Locate the cell with the specified text and output its (X, Y) center coordinate. 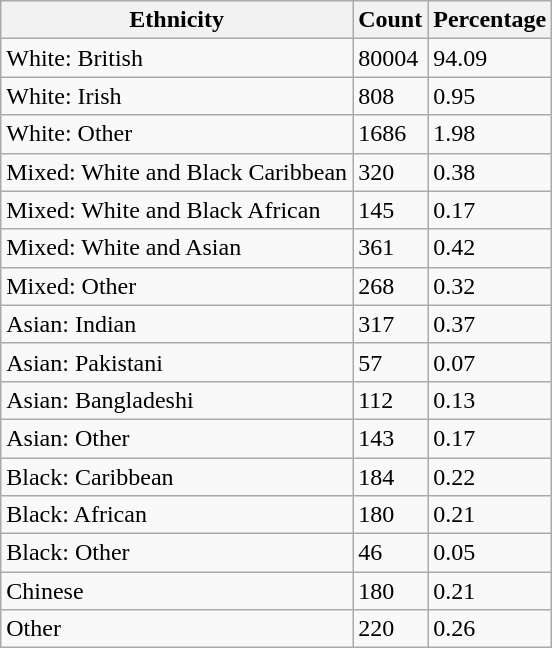
0.37 (490, 324)
Mixed: White and Black African (177, 210)
57 (390, 362)
0.07 (490, 362)
317 (390, 324)
112 (390, 400)
0.95 (490, 96)
0.38 (490, 172)
Chinese (177, 591)
Black: Caribbean (177, 477)
Mixed: White and Black Caribbean (177, 172)
0.22 (490, 477)
White: Irish (177, 96)
Mixed: White and Asian (177, 248)
Ethnicity (177, 20)
0.26 (490, 629)
Asian: Other (177, 438)
143 (390, 438)
361 (390, 248)
0.13 (490, 400)
0.42 (490, 248)
Asian: Pakistani (177, 362)
Count (390, 20)
46 (390, 553)
0.32 (490, 286)
80004 (390, 58)
Other (177, 629)
94.09 (490, 58)
White: Other (177, 134)
220 (390, 629)
145 (390, 210)
1.98 (490, 134)
184 (390, 477)
White: British (177, 58)
Mixed: Other (177, 286)
Asian: Indian (177, 324)
1686 (390, 134)
Percentage (490, 20)
320 (390, 172)
Black: Other (177, 553)
Black: African (177, 515)
268 (390, 286)
0.05 (490, 553)
Asian: Bangladeshi (177, 400)
808 (390, 96)
